Locate the cell with the specified text and output its [X, Y] center coordinate. 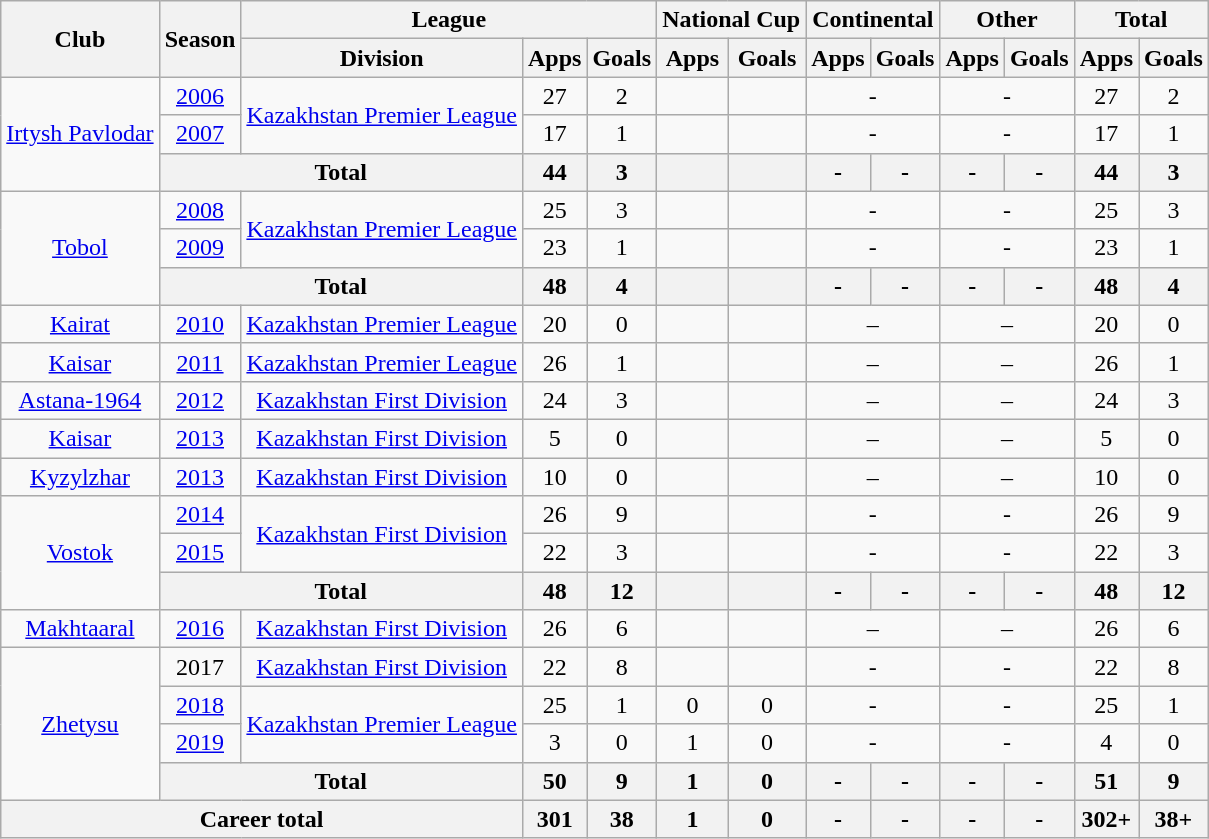
38 [622, 819]
Irtysh Pavlodar [80, 134]
2011 [200, 362]
Club [80, 39]
Astana-1964 [80, 400]
Other [1007, 20]
National Cup [732, 20]
Vostok [80, 553]
2018 [200, 705]
2015 [200, 553]
2016 [200, 629]
2019 [200, 743]
Zhetysu [80, 724]
Makhtaaral [80, 629]
Kyzylzhar [80, 477]
Career total [262, 819]
38+ [1174, 819]
51 [1106, 781]
2007 [200, 134]
2006 [200, 96]
League [449, 20]
50 [554, 781]
Kairat [80, 324]
Continental [873, 20]
302+ [1106, 819]
Division [382, 58]
Season [200, 39]
Tobol [80, 248]
2010 [200, 324]
2012 [200, 400]
301 [554, 819]
2009 [200, 248]
2017 [200, 667]
2008 [200, 210]
2014 [200, 515]
